Provide the (X, Y) coordinate of the cell's center where the given text is located.  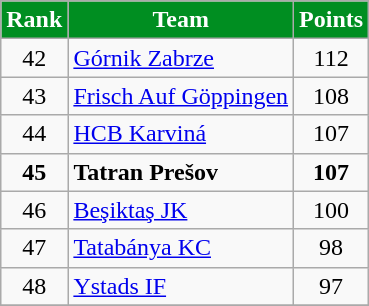
Ystads IF (181, 286)
Team (181, 20)
Points (332, 20)
112 (332, 58)
100 (332, 210)
108 (332, 96)
48 (34, 286)
46 (34, 210)
Frisch Auf Göppingen (181, 96)
Rank (34, 20)
Beşiktaş JK (181, 210)
44 (34, 134)
Górnik Zabrze (181, 58)
42 (34, 58)
97 (332, 286)
47 (34, 248)
Tatran Prešov (181, 172)
98 (332, 248)
HCB Karviná (181, 134)
45 (34, 172)
Tatabánya KC (181, 248)
43 (34, 96)
